From the cell containing the given text, extract its center point as (x, y) coordinate. 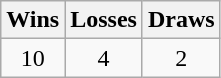
10 (33, 58)
Draws (181, 20)
Losses (104, 20)
Wins (33, 20)
2 (181, 58)
4 (104, 58)
